Output the [x, y] coordinate of the center of the cell containing the given text.  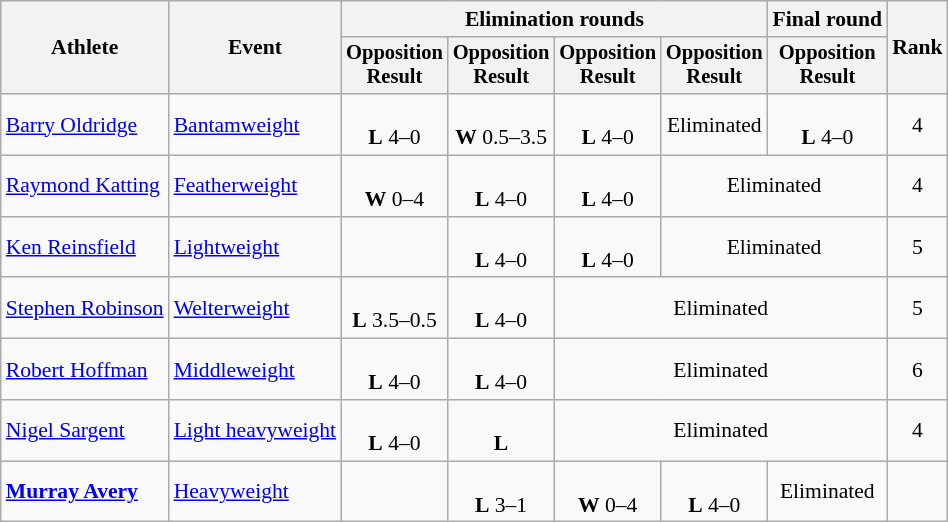
Robert Hoffman [85, 370]
Murray Avery [85, 492]
L 3–1 [502, 492]
Ken Reinsfield [85, 248]
Final round [828, 19]
W 0.5–3.5 [502, 124]
Lightweight [256, 248]
Barry Oldridge [85, 124]
L 3.5–0.5 [394, 308]
Nigel Sargent [85, 430]
Stephen Robinson [85, 308]
Athlete [85, 48]
Elimination rounds [554, 19]
L [502, 430]
Light heavyweight [256, 430]
Featherweight [256, 186]
Rank [918, 48]
Bantamweight [256, 124]
Event [256, 48]
Middleweight [256, 370]
Heavyweight [256, 492]
Welterweight [256, 308]
Raymond Katting [85, 186]
6 [918, 370]
